Find where the given text appears and provide that cell's center as (x, y) coordinate. 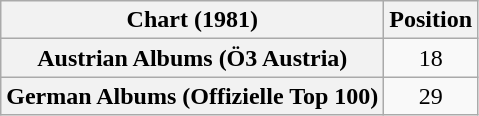
Austrian Albums (Ö3 Austria) (192, 58)
Position (431, 20)
29 (431, 96)
Chart (1981) (192, 20)
18 (431, 58)
German Albums (Offizielle Top 100) (192, 96)
